Capture the cell that displays the provided text and extract its (X, Y) central coordinate. 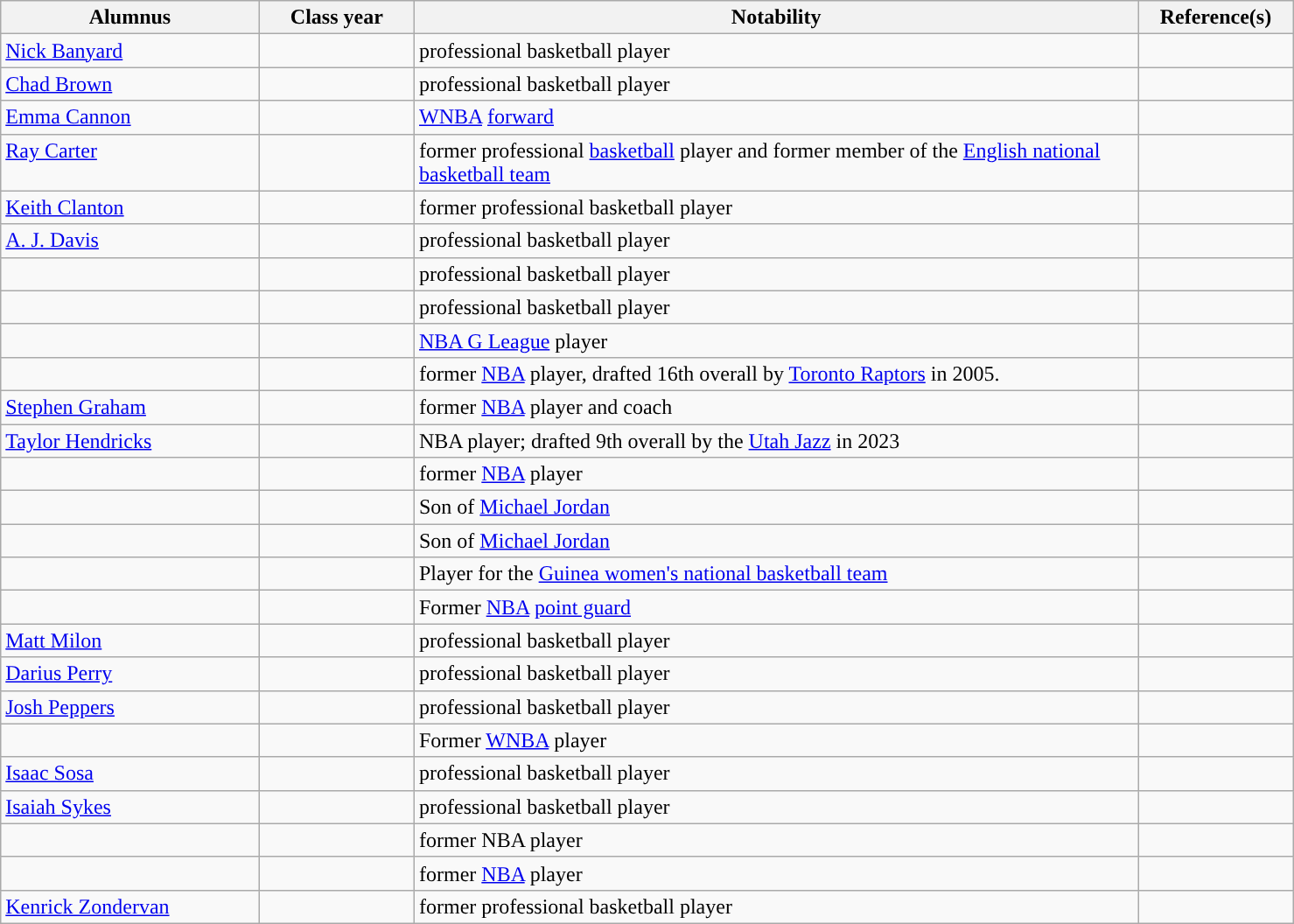
Isaac Sosa (129, 773)
Player for the Guinea women's national basketball team (775, 574)
Keith Clanton (129, 207)
NBA G League player (775, 340)
Class year (336, 17)
Chad Brown (129, 84)
Matt Milon (129, 640)
Darius Perry (129, 674)
former NBA player and coach (775, 407)
Former NBA point guard (775, 607)
WNBA forward (775, 117)
A. J. Davis (129, 241)
Former WNBA player (775, 740)
Josh Peppers (129, 707)
Emma Cannon (129, 117)
Taylor Hendricks (129, 440)
Isaiah Sykes (129, 807)
NBA player; drafted 9th overall by the Utah Jazz in 2023 (775, 440)
Alumnus (129, 17)
Nick Banyard (129, 51)
Stephen Graham (129, 407)
Reference(s) (1216, 17)
Kenrick Zondervan (129, 906)
former NBA player, drafted 16th overall by Toronto Raptors in 2005. (775, 374)
former professional basketball player and former member of the English national basketball team (775, 163)
Notability (775, 17)
Ray Carter (129, 163)
